Detect which cell encompasses the target text, then output its [X, Y] center coordinate. 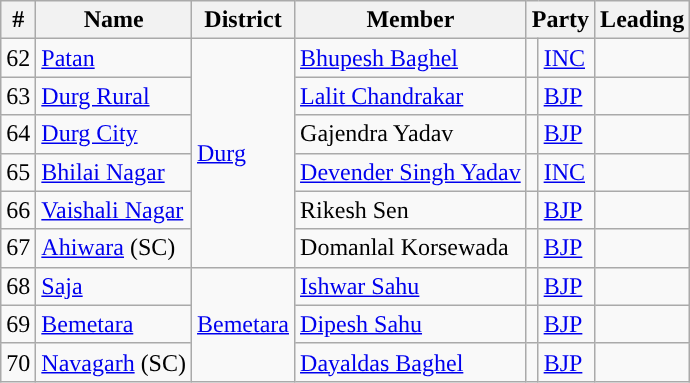
Ishwar Sahu [411, 286]
Durg [244, 153]
Patan [114, 58]
Ahiwara (SC) [114, 248]
64 [18, 134]
65 [18, 172]
Leading [642, 20]
Durg City [114, 134]
67 [18, 248]
Navagarh (SC) [114, 362]
Durg Rural [114, 96]
Rikesh Sen [411, 210]
Name [114, 20]
Devender Singh Yadav [411, 172]
70 [18, 362]
62 [18, 58]
Gajendra Yadav [411, 134]
# [18, 20]
Dipesh Sahu [411, 324]
Bhilai Nagar [114, 172]
Vaishali Nagar [114, 210]
Member [411, 20]
Domanlal Korsewada [411, 248]
Bhupesh Baghel [411, 58]
69 [18, 324]
Party [560, 20]
68 [18, 286]
Saja [114, 286]
Dayaldas Baghel [411, 362]
District [244, 20]
Lalit Chandrakar [411, 96]
66 [18, 210]
63 [18, 96]
